From the cell containing the given text, extract its center point as (x, y) coordinate. 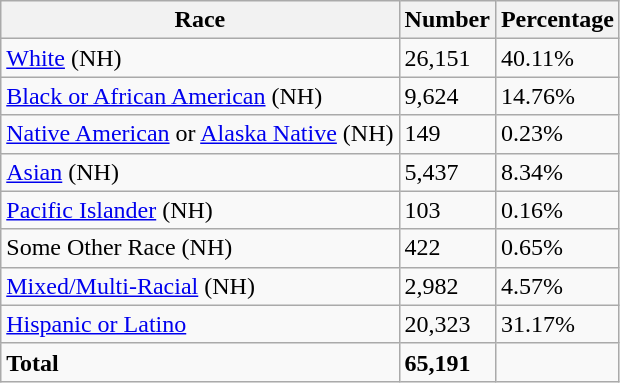
8.34% (557, 172)
Hispanic or Latino (200, 324)
40.11% (557, 58)
Mixed/Multi-Racial (NH) (200, 286)
20,323 (447, 324)
2,982 (447, 286)
0.16% (557, 210)
Race (200, 20)
5,437 (447, 172)
149 (447, 134)
Some Other Race (NH) (200, 248)
26,151 (447, 58)
0.23% (557, 134)
0.65% (557, 248)
Pacific Islander (NH) (200, 210)
103 (447, 210)
4.57% (557, 286)
65,191 (447, 362)
Total (200, 362)
Number (447, 20)
Percentage (557, 20)
White (NH) (200, 58)
422 (447, 248)
14.76% (557, 96)
9,624 (447, 96)
Native American or Alaska Native (NH) (200, 134)
31.17% (557, 324)
Black or African American (NH) (200, 96)
Asian (NH) (200, 172)
